Scan for the cell matching the given text and deliver its (X, Y) coordinate at center. 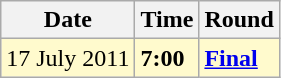
Date (68, 20)
Time (167, 20)
17 July 2011 (68, 58)
7:00 (167, 58)
Final (239, 58)
Round (239, 20)
